Pinpoint the cell where the given text exists, returning its [X, Y] midpoint coordinate. 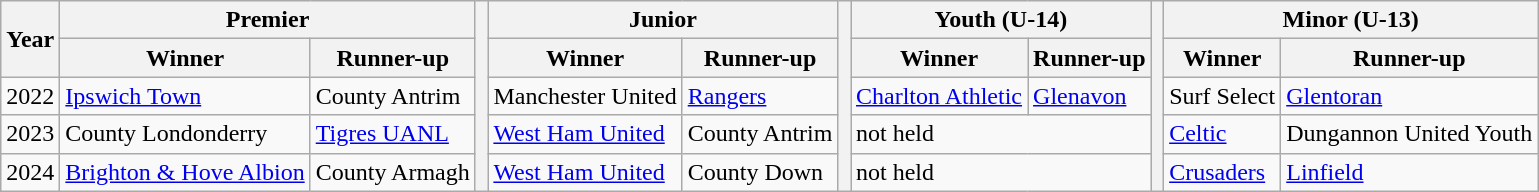
Junior [663, 20]
Ipswich Town [185, 96]
Glentoran [1410, 96]
Celtic [1222, 134]
Crusaders [1222, 172]
Charlton Athletic [938, 96]
Brighton & Hove Albion [185, 172]
Surf Select [1222, 96]
Premier [268, 20]
Tigres UANL [392, 134]
Linfield [1410, 172]
Glenavon [1090, 96]
County Down [760, 172]
Youth (U-14) [1000, 20]
2023 [30, 134]
Minor (U-13) [1351, 20]
2024 [30, 172]
Rangers [760, 96]
Year [30, 39]
2022 [30, 96]
County Armagh [392, 172]
County Londonderry [185, 134]
Manchester United [585, 96]
Dungannon United Youth [1410, 134]
